Scan for the cell matching the given text and deliver its [x, y] coordinate at center. 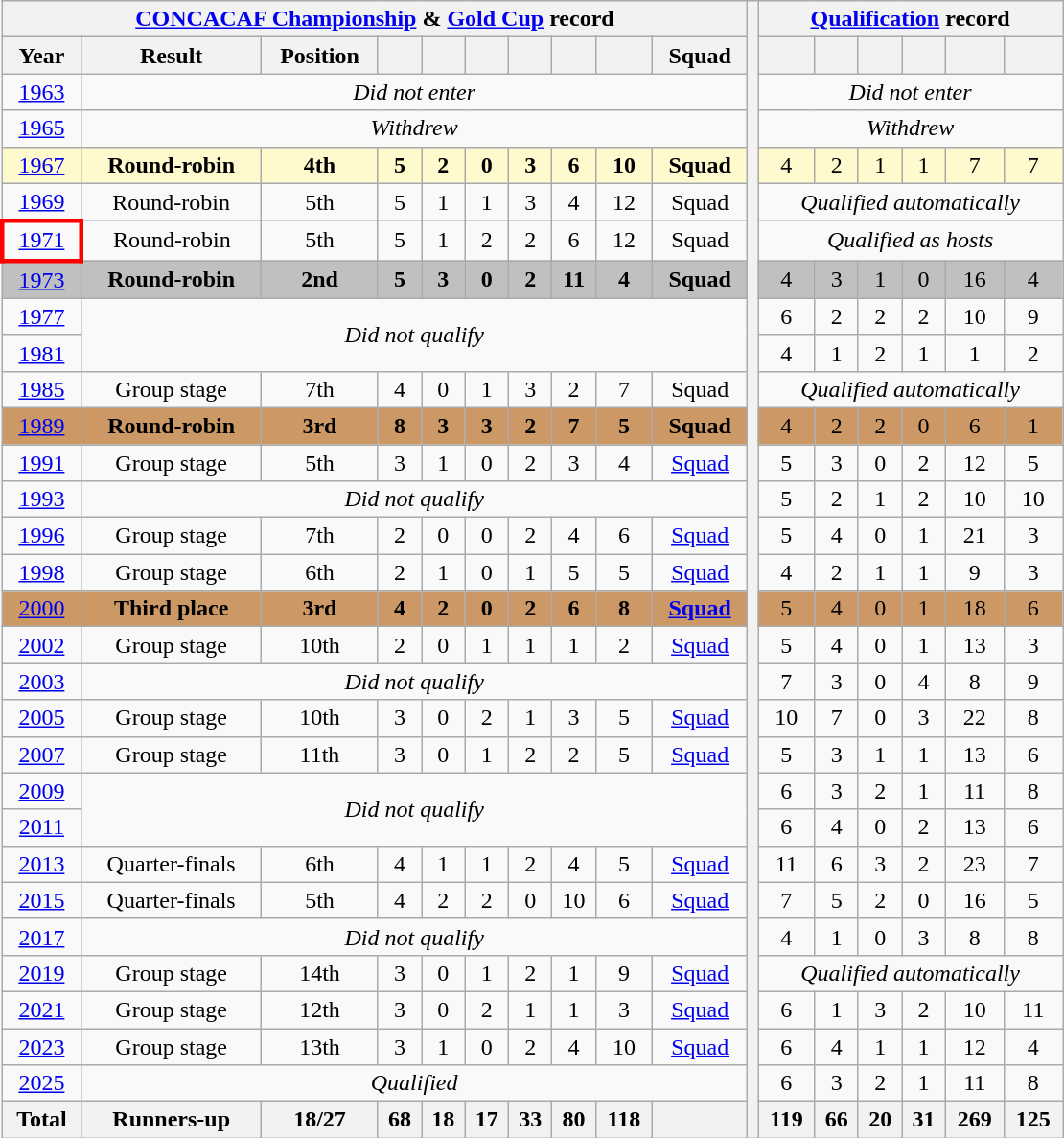
12th [320, 1010]
1996 [41, 536]
Qualified [414, 1083]
Runners-up [172, 1120]
2nd [320, 280]
Result [172, 56]
21 [974, 536]
2005 [41, 718]
2025 [41, 1083]
119 [786, 1120]
66 [836, 1120]
17 [487, 1120]
Total [41, 1120]
2011 [41, 827]
1967 [41, 165]
2019 [41, 973]
2002 [41, 645]
1991 [41, 463]
23 [974, 864]
1971 [41, 242]
1989 [41, 426]
CONCACAF Championship & Gold Cup record [374, 19]
2013 [41, 864]
4th [320, 165]
1969 [41, 202]
13th [320, 1046]
1973 [41, 280]
125 [1033, 1120]
1963 [41, 92]
2023 [41, 1046]
14th [320, 973]
Qualified as hosts [911, 242]
2007 [41, 755]
2015 [41, 900]
11th [320, 755]
2000 [41, 609]
1998 [41, 572]
2003 [41, 682]
Qualification record [911, 19]
80 [573, 1120]
Position [320, 56]
1965 [41, 128]
18/27 [320, 1120]
1993 [41, 499]
2017 [41, 937]
2021 [41, 1010]
1985 [41, 389]
33 [529, 1120]
269 [974, 1120]
20 [880, 1120]
22 [974, 718]
118 [623, 1120]
1981 [41, 353]
2009 [41, 791]
Year [41, 56]
1977 [41, 316]
Third place [172, 609]
68 [399, 1120]
31 [924, 1120]
